Find where the given text appears and provide that cell's center as (x, y) coordinate. 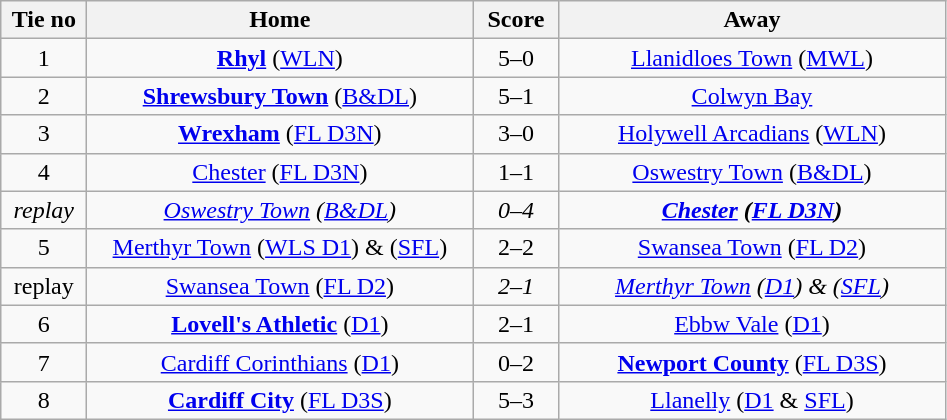
Llanidloes Town (MWL) (752, 58)
7 (44, 362)
Tie no (44, 20)
Merthyr Town (D1) & (SFL) (752, 286)
Away (752, 20)
Ebbw Vale (D1) (752, 324)
Holywell Arcadians (WLN) (752, 134)
Score (516, 20)
0–2 (516, 362)
Newport County (FL D3S) (752, 362)
5–0 (516, 58)
Colwyn Bay (752, 96)
Cardiff Corinthians (D1) (280, 362)
Lovell's Athletic (D1) (280, 324)
3–0 (516, 134)
Shrewsbury Town (B&DL) (280, 96)
Home (280, 20)
3 (44, 134)
Cardiff City (FL D3S) (280, 400)
1 (44, 58)
8 (44, 400)
Llanelly (D1 & SFL) (752, 400)
5 (44, 248)
1–1 (516, 172)
Rhyl (WLN) (280, 58)
2 (44, 96)
4 (44, 172)
5–3 (516, 400)
Merthyr Town (WLS D1) & (SFL) (280, 248)
0–4 (516, 210)
Wrexham (FL D3N) (280, 134)
5–1 (516, 96)
6 (44, 324)
2–2 (516, 248)
